Identify which cell holds the provided text, then report its (X, Y) central coordinate. 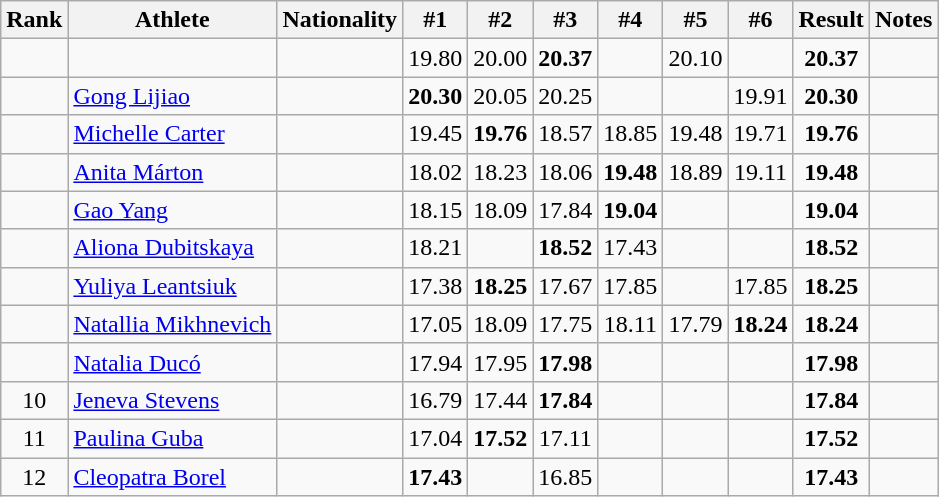
#6 (760, 20)
19.45 (436, 134)
18.02 (436, 172)
12 (34, 477)
Nationality (340, 20)
19.80 (436, 58)
17.75 (566, 324)
17.05 (436, 324)
18.85 (630, 134)
17.95 (500, 362)
Yuliya Leantsiuk (172, 286)
Gong Lijiao (172, 96)
#3 (566, 20)
19.91 (760, 96)
Natallia Mikhnevich (172, 324)
18.21 (436, 248)
Paulina Guba (172, 438)
16.79 (436, 400)
18.15 (436, 210)
17.94 (436, 362)
19.11 (760, 172)
Michelle Carter (172, 134)
17.67 (566, 286)
Rank (34, 20)
Aliona Dubitskaya (172, 248)
20.10 (696, 58)
#4 (630, 20)
17.11 (566, 438)
#1 (436, 20)
17.44 (500, 400)
Notes (903, 20)
18.23 (500, 172)
Athlete (172, 20)
17.04 (436, 438)
20.00 (500, 58)
17.79 (696, 324)
Anita Márton (172, 172)
19.71 (760, 134)
18.89 (696, 172)
Result (831, 20)
20.05 (500, 96)
17.38 (436, 286)
Gao Yang (172, 210)
10 (34, 400)
Jeneva Stevens (172, 400)
18.57 (566, 134)
Natalia Ducó (172, 362)
Cleopatra Borel (172, 477)
18.06 (566, 172)
11 (34, 438)
18.11 (630, 324)
#2 (500, 20)
20.25 (566, 96)
#5 (696, 20)
16.85 (566, 477)
